For the text-containing cell, return its midpoint in [x, y] coordinate format. 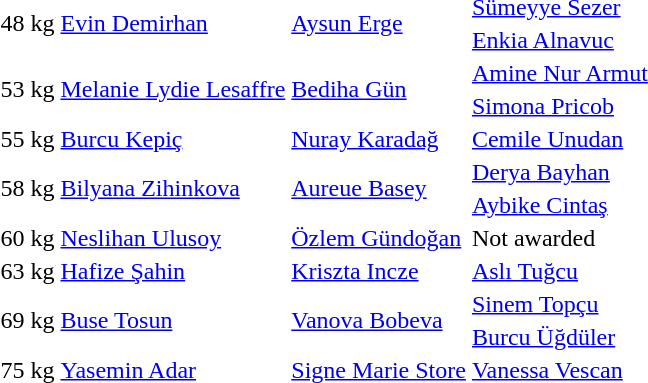
Özlem Gündoğan [379, 238]
Aureue Basey [379, 188]
Hafize Şahin [173, 271]
Vanova Bobeva [379, 320]
Bilyana Zihinkova [173, 188]
Buse Tosun [173, 320]
Nuray Karadağ [379, 139]
Bediha Gün [379, 90]
Melanie Lydie Lesaffre [173, 90]
Neslihan Ulusoy [173, 238]
Kriszta Incze [379, 271]
Burcu Kepiç [173, 139]
